Scan for the cell matching the given text and deliver its [x, y] coordinate at center. 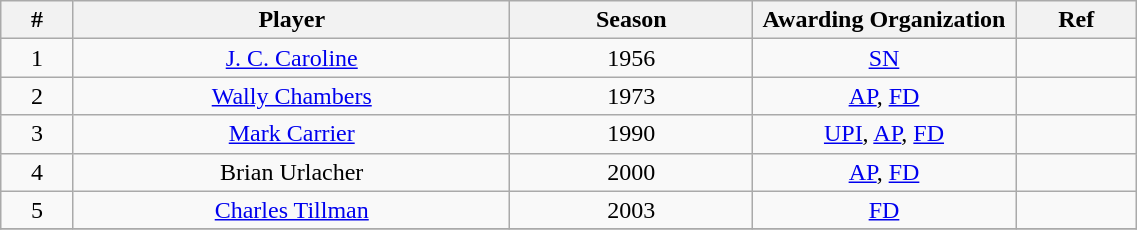
Brian Urlacher [291, 172]
UPI, AP, FD [884, 134]
Awarding Organization [884, 20]
Charles Tillman [291, 210]
1990 [631, 134]
J. C. Caroline [291, 58]
SN [884, 58]
2003 [631, 210]
1 [38, 58]
2000 [631, 172]
Season [631, 20]
Player [291, 20]
FD [884, 210]
# [38, 20]
1973 [631, 96]
2 [38, 96]
1956 [631, 58]
Ref [1076, 20]
4 [38, 172]
Wally Chambers [291, 96]
5 [38, 210]
Mark Carrier [291, 134]
3 [38, 134]
